Provide the (x, y) coordinate of the cell's center where the given text is located.  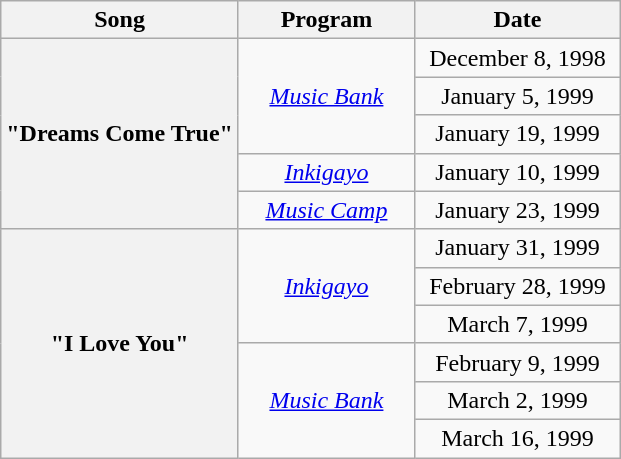
Date (517, 20)
December 8, 1998 (517, 58)
Program (326, 20)
Music Camp (326, 210)
January 19, 1999 (517, 134)
"I Love You" (120, 343)
March 2, 1999 (517, 400)
February 28, 1999 (517, 286)
January 31, 1999 (517, 248)
January 10, 1999 (517, 172)
March 16, 1999 (517, 438)
January 23, 1999 (517, 210)
"Dreams Come True" (120, 134)
February 9, 1999 (517, 362)
Song (120, 20)
March 7, 1999 (517, 324)
January 5, 1999 (517, 96)
